From the cell containing the given text, extract its center point as (x, y) coordinate. 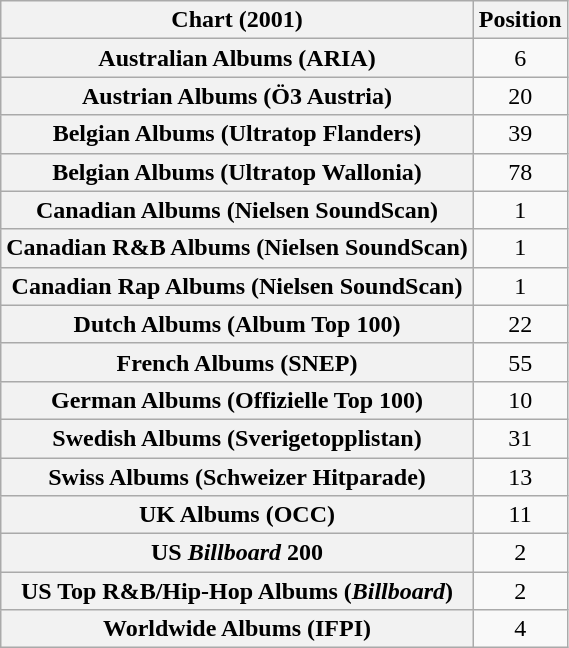
Belgian Albums (Ultratop Flanders) (238, 134)
US Top R&B/Hip-Hop Albums (Billboard) (238, 591)
31 (520, 438)
Canadian R&B Albums (Nielsen SoundScan) (238, 248)
Canadian Rap Albums (Nielsen SoundScan) (238, 286)
Swiss Albums (Schweizer Hitparade) (238, 477)
39 (520, 134)
4 (520, 629)
20 (520, 96)
22 (520, 324)
UK Albums (OCC) (238, 515)
78 (520, 172)
13 (520, 477)
Australian Albums (ARIA) (238, 58)
6 (520, 58)
German Albums (Offizielle Top 100) (238, 400)
Position (520, 20)
Swedish Albums (Sverigetopplistan) (238, 438)
US Billboard 200 (238, 553)
Belgian Albums (Ultratop Wallonia) (238, 172)
Canadian Albums (Nielsen SoundScan) (238, 210)
55 (520, 362)
Austrian Albums (Ö3 Austria) (238, 96)
Worldwide Albums (IFPI) (238, 629)
10 (520, 400)
Chart (2001) (238, 20)
11 (520, 515)
Dutch Albums (Album Top 100) (238, 324)
French Albums (SNEP) (238, 362)
